Determine the (X, Y) coordinate at the center of the cell enclosing the given text.  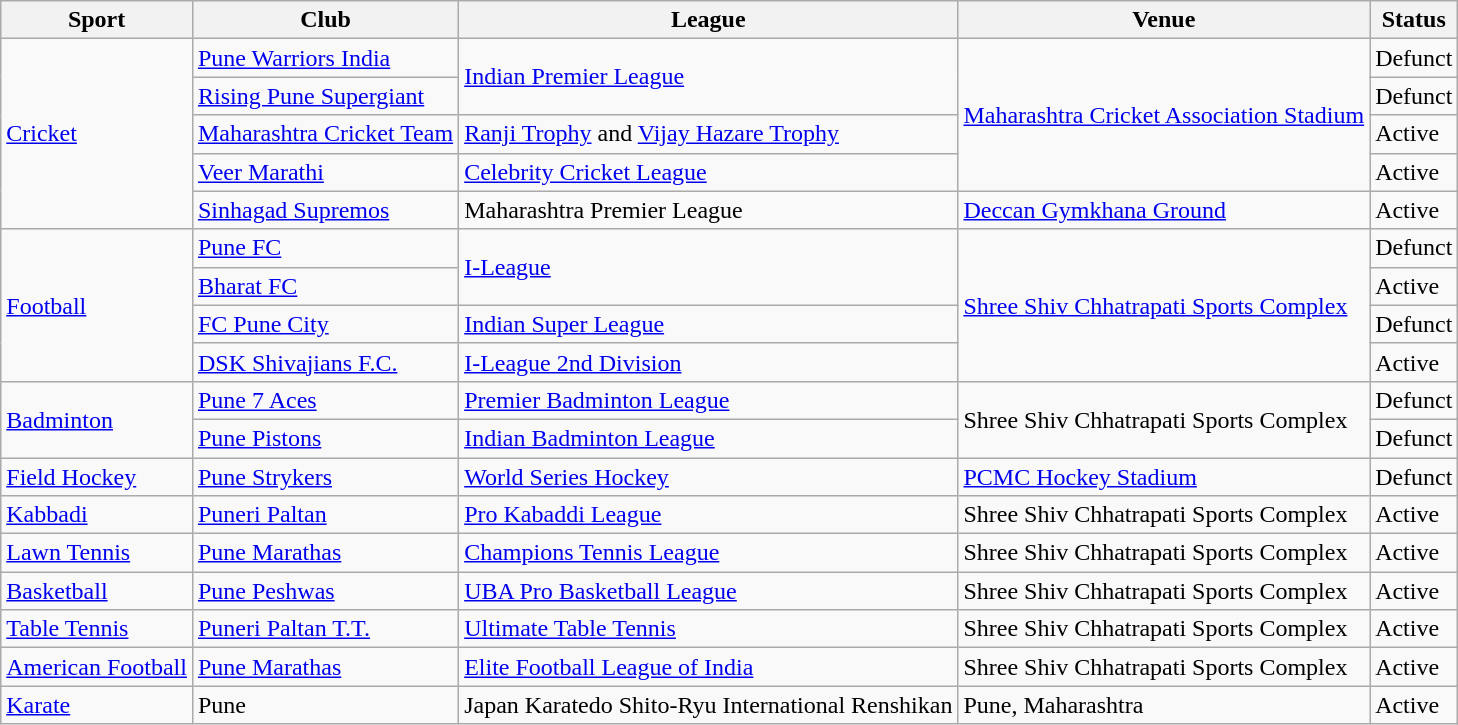
Pune (325, 705)
DSK Shivajians F.C. (325, 362)
FC Pune City (325, 324)
Table Tennis (97, 629)
Lawn Tennis (97, 553)
Club (325, 20)
Veer Marathi (325, 172)
Basketball (97, 591)
I-League (708, 267)
Kabbadi (97, 515)
Indian Premier League (708, 77)
Bharat FC (325, 286)
Pro Kabaddi League (708, 515)
PCMC Hockey Stadium (1164, 477)
Cricket (97, 134)
Puneri Paltan T.T. (325, 629)
Indian Super League (708, 324)
Sinhagad Supremos (325, 210)
Karate (97, 705)
Pune Pistons (325, 438)
Indian Badminton League (708, 438)
Maharashtra Cricket Association Stadium (1164, 115)
Japan Karatedo Shito-Ryu International Renshikan (708, 705)
Pune FC (325, 248)
Sport (97, 20)
World Series Hockey (708, 477)
Maharashtra Premier League (708, 210)
Rising Pune Supergiant (325, 96)
Deccan Gymkhana Ground (1164, 210)
UBA Pro Basketball League (708, 591)
Puneri Paltan (325, 515)
Pune Warriors India (325, 58)
Celebrity Cricket League (708, 172)
Pune Peshwas (325, 591)
Ultimate Table Tennis (708, 629)
Elite Football League of India (708, 667)
Status (1414, 20)
Champions Tennis League (708, 553)
American Football (97, 667)
Pune, Maharashtra (1164, 705)
Badminton (97, 419)
Ranji Trophy and Vijay Hazare Trophy (708, 134)
League (708, 20)
Venue (1164, 20)
Maharashtra Cricket Team (325, 134)
Pune Strykers (325, 477)
Field Hockey (97, 477)
Pune 7 Aces (325, 400)
Premier Badminton League (708, 400)
I-League 2nd Division (708, 362)
Football (97, 305)
